Provide the (X, Y) coordinate of the cell's center where the given text is located.  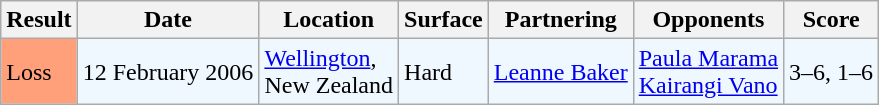
Hard (444, 72)
Surface (444, 20)
Date (168, 20)
Loss (39, 72)
Opponents (708, 20)
Leanne Baker (560, 72)
3–6, 1–6 (832, 72)
Paula Marama Kairangi Vano (708, 72)
Wellington, New Zealand (329, 72)
Partnering (560, 20)
Result (39, 20)
12 February 2006 (168, 72)
Location (329, 20)
Score (832, 20)
